Capture the cell that displays the provided text and extract its [X, Y] central coordinate. 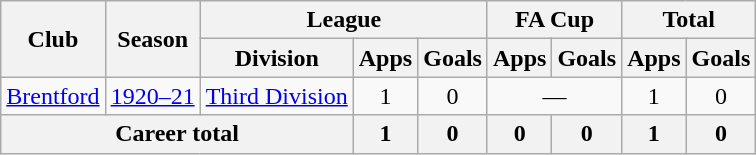
Total [689, 20]
Third Division [276, 96]
League [344, 20]
Club [53, 39]
Season [152, 39]
Division [276, 58]
1920–21 [152, 96]
FA Cup [554, 20]
Brentford [53, 96]
— [554, 96]
Career total [177, 134]
